Return [X, Y] of the center of cell containing provided text 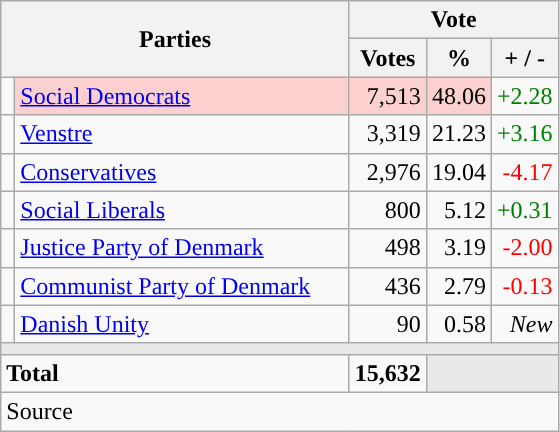
Communist Party of Denmark [182, 286]
Conservatives [182, 172]
3,319 [388, 134]
Total [176, 373]
7,513 [388, 96]
Social Democrats [182, 96]
Venstre [182, 134]
New [524, 324]
% [458, 58]
Vote [454, 20]
48.06 [458, 96]
+3.16 [524, 134]
+0.31 [524, 210]
Social Liberals [182, 210]
+ / - [524, 58]
+2.28 [524, 96]
-2.00 [524, 248]
498 [388, 248]
-0.13 [524, 286]
5.12 [458, 210]
Source [280, 411]
Votes [388, 58]
800 [388, 210]
Justice Party of Denmark [182, 248]
0.58 [458, 324]
436 [388, 286]
15,632 [388, 373]
21.23 [458, 134]
2,976 [388, 172]
3.19 [458, 248]
-4.17 [524, 172]
19.04 [458, 172]
Danish Unity [182, 324]
Parties [176, 39]
2.79 [458, 286]
90 [388, 324]
